Provide the [x, y] coordinate of the cell's center where the given text is located.  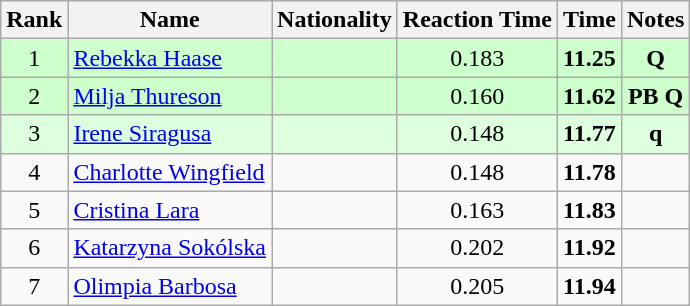
Rebekka Haase [170, 58]
PB Q [655, 96]
6 [34, 248]
q [655, 134]
Q [655, 58]
0.202 [477, 248]
11.94 [589, 286]
5 [34, 210]
1 [34, 58]
11.78 [589, 172]
Katarzyna Sokólska [170, 248]
0.163 [477, 210]
4 [34, 172]
2 [34, 96]
11.62 [589, 96]
11.25 [589, 58]
11.83 [589, 210]
11.77 [589, 134]
0.205 [477, 286]
11.92 [589, 248]
Cristina Lara [170, 210]
Time [589, 20]
Irene Siragusa [170, 134]
Charlotte Wingfield [170, 172]
Olimpia Barbosa [170, 286]
Nationality [335, 20]
Name [170, 20]
Milja Thureson [170, 96]
Notes [655, 20]
0.160 [477, 96]
3 [34, 134]
0.183 [477, 58]
Rank [34, 20]
Reaction Time [477, 20]
7 [34, 286]
